Output the [x, y] coordinate of the center of the cell containing the given text.  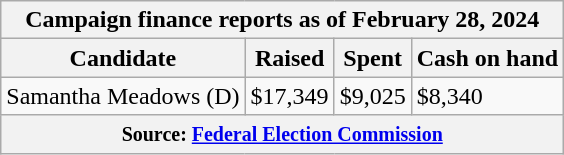
Raised [290, 58]
$8,340 [487, 96]
$9,025 [372, 96]
Campaign finance reports as of February 28, 2024 [282, 20]
Spent [372, 58]
Cash on hand [487, 58]
Candidate [123, 58]
Samantha Meadows (D) [123, 96]
Source: Federal Election Commission [282, 134]
$17,349 [290, 96]
